For the text-containing cell, return its midpoint in [x, y] coordinate format. 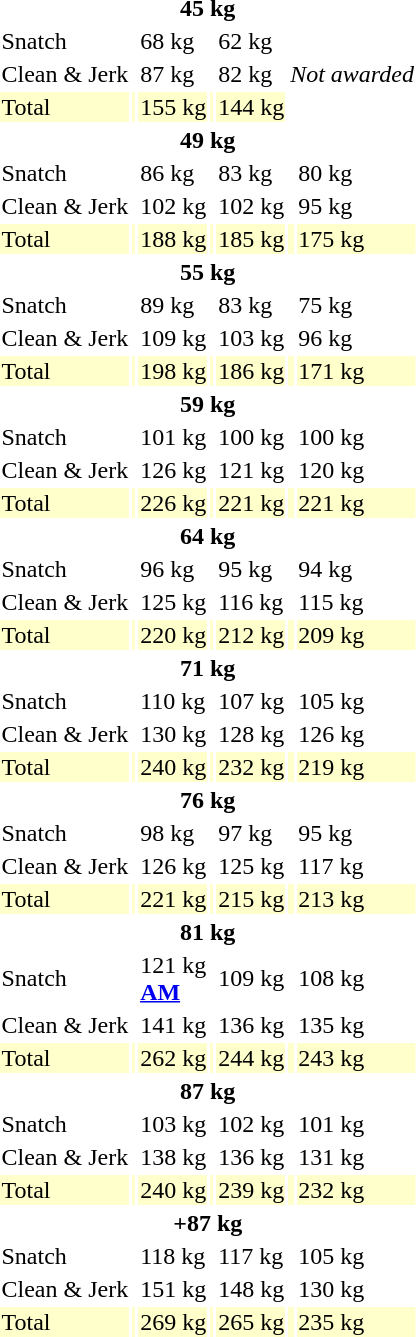
148 kg [252, 1289]
64 kg [208, 536]
219 kg [356, 767]
55 kg [208, 272]
110 kg [174, 701]
62 kg [252, 41]
82 kg [252, 74]
209 kg [356, 635]
107 kg [252, 701]
269 kg [174, 1322]
Not awarded [352, 74]
243 kg [356, 1058]
71 kg [208, 668]
49 kg [208, 140]
141 kg [174, 1025]
97 kg [252, 833]
75 kg [356, 305]
198 kg [174, 371]
186 kg [252, 371]
115 kg [356, 602]
144 kg [252, 107]
215 kg [252, 899]
116 kg [252, 602]
120 kg [356, 470]
76 kg [208, 800]
98 kg [174, 833]
94 kg [356, 569]
213 kg [356, 899]
226 kg [174, 503]
265 kg [252, 1322]
86 kg [174, 173]
212 kg [252, 635]
244 kg [252, 1058]
175 kg [356, 239]
151 kg [174, 1289]
188 kg [174, 239]
121 kgAM [174, 978]
121 kg [252, 470]
235 kg [356, 1322]
108 kg [356, 978]
131 kg [356, 1157]
118 kg [174, 1256]
89 kg [174, 305]
135 kg [356, 1025]
155 kg [174, 107]
262 kg [174, 1058]
171 kg [356, 371]
59 kg [208, 404]
185 kg [252, 239]
138 kg [174, 1157]
68 kg [174, 41]
239 kg [252, 1190]
81 kg [208, 932]
220 kg [174, 635]
80 kg [356, 173]
+87 kg [208, 1223]
128 kg [252, 734]
